Identify which cell holds the provided text, then report its (x, y) central coordinate. 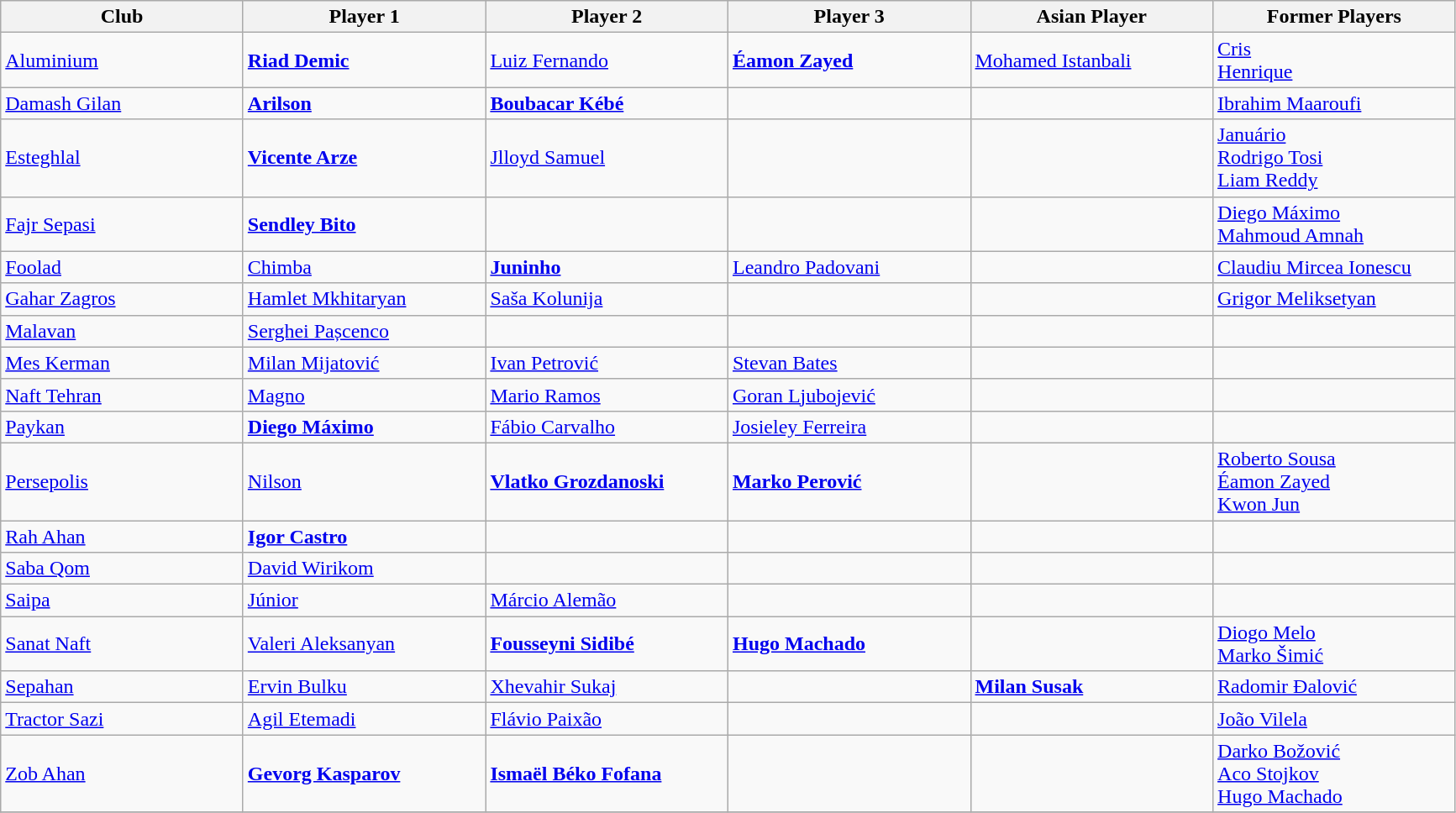
Josieley Ferreira (849, 427)
Player 3 (849, 17)
Fábio Carvalho (607, 427)
Vlatko Grozdanoski (607, 481)
Saipa (123, 601)
Foolad (123, 267)
Diego Máximo (365, 427)
Claudiu Mircea Ionescu (1334, 267)
Player 2 (607, 17)
Club (123, 17)
Diogo Melo Marko Šimić (1334, 643)
Arilson (365, 103)
Luiz Fernando (607, 60)
Xhevahir Sukaj (607, 687)
Mario Ramos (607, 395)
Grigor Meliksetyan (1334, 299)
Persepolis (123, 481)
Zob Ahan (123, 774)
Aluminium (123, 60)
Fajr Sepasi (123, 223)
Agil Etemadi (365, 719)
Flávio Paixão (607, 719)
João Vilela (1334, 719)
Marko Perović (849, 481)
Roberto Sousa Éamon Zayed Kwon Jun (1334, 481)
Riad Demic (365, 60)
Ervin Bulku (365, 687)
Saba Qom (123, 569)
Ismaël Béko Fofana (607, 774)
Leandro Padovani (849, 267)
Rah Ahan (123, 537)
Márcio Alemão (607, 601)
Milan Mijatović (365, 363)
Hugo Machado (849, 643)
Goran Ljubojević (849, 395)
Gevorg Kasparov (365, 774)
Januário Rodrigo Tosi Liam Reddy (1334, 158)
Sepahan (123, 687)
Diego Máximo Mahmoud Amnah (1334, 223)
Jlloyd Samuel (607, 158)
Júnior (365, 601)
Damash Gilan (123, 103)
Valeri Aleksanyan (365, 643)
Naft Tehran (123, 395)
Darko Božović Aco Stojkov Hugo Machado (1334, 774)
Cris Henrique (1334, 60)
Player 1 (365, 17)
Sendley Bito (365, 223)
Sanat Naft (123, 643)
Stevan Bates (849, 363)
Ibrahim Maaroufi (1334, 103)
Boubacar Kébé (607, 103)
Tractor Sazi (123, 719)
Hamlet Mkhitaryan (365, 299)
Magno (365, 395)
Chimba (365, 267)
David Wirikom (365, 569)
Radomir Đalović (1334, 687)
Saša Kolunija (607, 299)
Paykan (123, 427)
Malavan (123, 331)
Gahar Zagros (123, 299)
Ivan Petrović (607, 363)
Milan Susak (1092, 687)
Serghei Pașcenco (365, 331)
Esteghlal (123, 158)
Éamon Zayed (849, 60)
Vicente Arze (365, 158)
Igor Castro (365, 537)
Nilson (365, 481)
Juninho (607, 267)
Former Players (1334, 17)
Mes Kerman (123, 363)
Asian Player (1092, 17)
Mohamed Istanbali (1092, 60)
Fousseyni Sidibé (607, 643)
